Return (X, Y) of the center of cell containing provided text 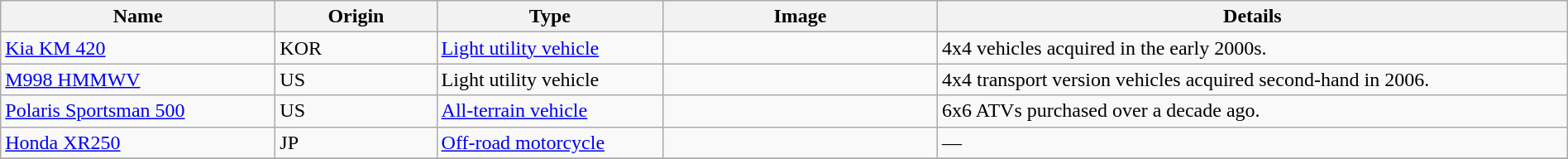
M998 HMMWV (138, 79)
Details (1253, 17)
— (1253, 142)
Honda XR250 (138, 142)
4x4 transport version vehicles acquired second-hand in 2006. (1253, 79)
JP (356, 142)
4x4 vehicles acquired in the early 2000s. (1253, 48)
All-terrain vehicle (549, 111)
Kia KM 420 (138, 48)
Name (138, 17)
6x6 ATVs purchased over a decade ago. (1253, 111)
Off-road motorcycle (549, 142)
Origin (356, 17)
Image (800, 17)
Type (549, 17)
Polaris Sportsman 500 (138, 111)
KOR (356, 48)
